Determine the [X, Y] coordinate at the center of the cell enclosing the given text.  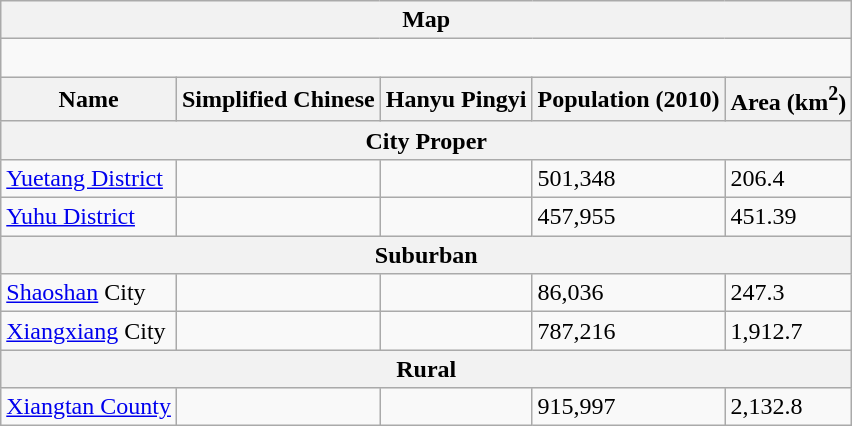
501,348 [628, 178]
Yuhu District [89, 217]
Name [89, 100]
Rural [426, 369]
Hanyu Pingyi [456, 100]
Map [426, 20]
Simplified Chinese [278, 100]
Xiangxiang City [89, 331]
Population (2010) [628, 100]
City Proper [426, 140]
Shaoshan City [89, 293]
86,036 [628, 293]
Suburban [426, 255]
451.39 [788, 217]
Yuetang District [89, 178]
206.4 [788, 178]
Area (km2) [788, 100]
457,955 [628, 217]
915,997 [628, 407]
1,912.7 [788, 331]
787,216 [628, 331]
247.3 [788, 293]
Xiangtan County [89, 407]
2,132.8 [788, 407]
